Return (x, y) of the center of cell containing provided text 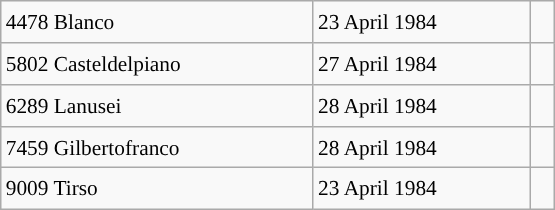
5802 Casteldelpiano (157, 64)
4478 Blanco (157, 22)
7459 Gilbertofranco (157, 147)
6289 Lanusei (157, 105)
9009 Tirso (157, 189)
27 April 1984 (422, 64)
